Pinpoint the cell where the given text exists, returning its [x, y] midpoint coordinate. 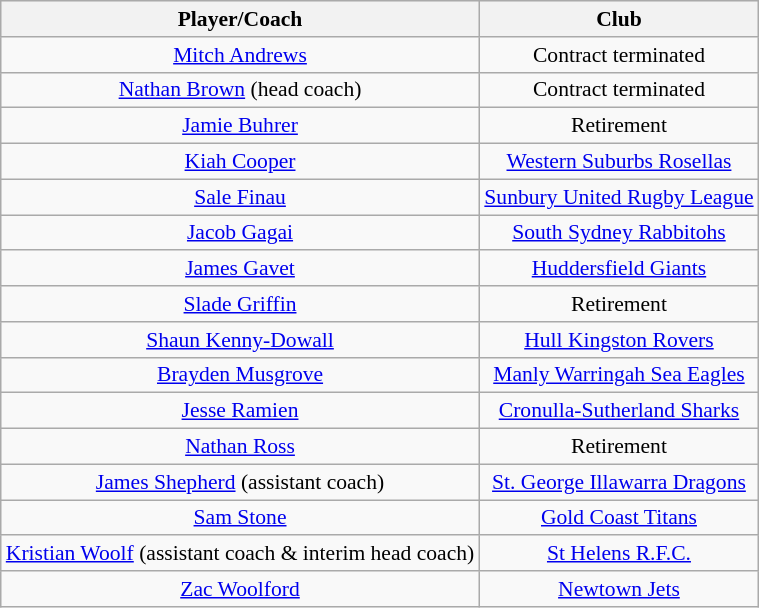
Shaun Kenny-Dowall [240, 340]
Slade Griffin [240, 304]
South Sydney Rabbitohs [618, 233]
Nathan Ross [240, 447]
Jamie Buhrer [240, 126]
Nathan Brown (head coach) [240, 90]
Sam Stone [240, 518]
Jesse Ramien [240, 411]
St Helens R.F.C. [618, 554]
Zac Woolford [240, 589]
Hull Kingston Rovers [618, 340]
Mitch Andrews [240, 55]
Jacob Gagai [240, 233]
Sale Finau [240, 197]
Player/Coach [240, 19]
Brayden Musgrove [240, 375]
Kristian Woolf (assistant coach & interim head coach) [240, 554]
Gold Coast Titans [618, 518]
Sunbury United Rugby League [618, 197]
Newtown Jets [618, 589]
James Shepherd (assistant coach) [240, 482]
Club [618, 19]
Huddersfield Giants [618, 269]
Western Suburbs Rosellas [618, 162]
Manly Warringah Sea Eagles [618, 375]
Kiah Cooper [240, 162]
St. George Illawarra Dragons [618, 482]
Cronulla-Sutherland Sharks [618, 411]
James Gavet [240, 269]
